Pinpoint the cell where the given text exists, returning its [x, y] midpoint coordinate. 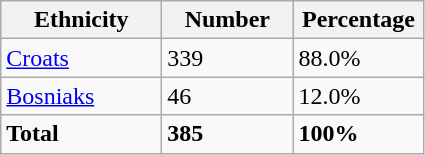
Percentage [358, 20]
88.0% [358, 58]
Ethnicity [82, 20]
Total [82, 134]
Number [228, 20]
12.0% [358, 96]
Croats [82, 58]
46 [228, 96]
385 [228, 134]
339 [228, 58]
Bosniaks [82, 96]
100% [358, 134]
